Search for the cell housing the specified text and yield its [X, Y] center coordinate. 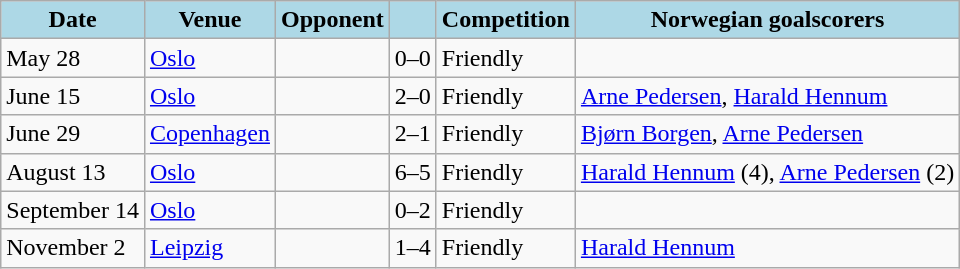
Venue [210, 20]
Arne Pedersen, Harald Hennum [767, 96]
Bjørn Borgen, Arne Pedersen [767, 134]
0–0 [412, 58]
September 14 [73, 210]
August 13 [73, 172]
Harald Hennum (4), Arne Pedersen (2) [767, 172]
June 29 [73, 134]
May 28 [73, 58]
Opponent [332, 20]
Harald Hennum [767, 248]
Norwegian goalscorers [767, 20]
June 15 [73, 96]
0–2 [412, 210]
November 2 [73, 248]
Competition [506, 20]
1–4 [412, 248]
6–5 [412, 172]
Copenhagen [210, 134]
Date [73, 20]
2–1 [412, 134]
Leipzig [210, 248]
2–0 [412, 96]
